Capture the cell that displays the provided text and extract its [X, Y] central coordinate. 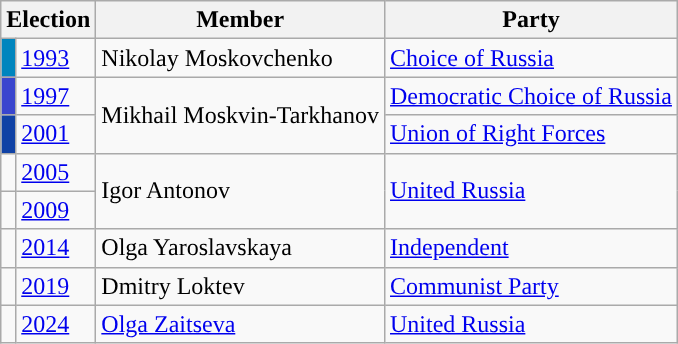
Union of Right Forces [530, 134]
Olga Zaitseva [240, 324]
2005 [56, 172]
1997 [56, 96]
2019 [56, 286]
2001 [56, 134]
2009 [56, 210]
Party [530, 20]
Mikhail Moskvin-Tarkhanov [240, 115]
Nikolay Moskovchenko [240, 58]
2014 [56, 248]
1993 [56, 58]
Member [240, 20]
2024 [56, 324]
Olga Yaroslavskaya [240, 248]
Election [48, 20]
Independent [530, 248]
Democratic Choice of Russia [530, 96]
Dmitry Loktev [240, 286]
Choice of Russia [530, 58]
Igor Antonov [240, 191]
Communist Party [530, 286]
